Scan for the cell matching the given text and deliver its [X, Y] coordinate at center. 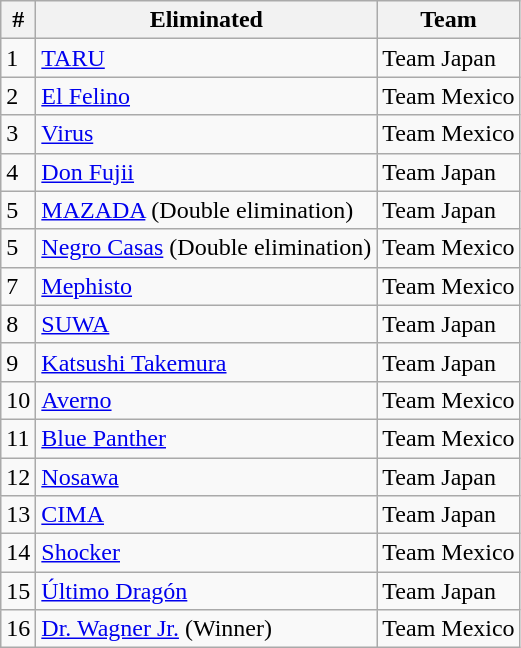
4 [18, 172]
7 [18, 286]
14 [18, 553]
Eliminated [206, 20]
2 [18, 96]
Virus [206, 134]
Dr. Wagner Jr. (Winner) [206, 629]
Don Fujii [206, 172]
Team [448, 20]
1 [18, 58]
El Felino [206, 96]
# [18, 20]
12 [18, 477]
Averno [206, 400]
10 [18, 400]
Mephisto [206, 286]
Blue Panther [206, 438]
3 [18, 134]
15 [18, 591]
Nosawa [206, 477]
TARU [206, 58]
11 [18, 438]
9 [18, 362]
16 [18, 629]
SUWA [206, 324]
13 [18, 515]
Shocker [206, 553]
Negro Casas (Double elimination) [206, 248]
CIMA [206, 515]
Último Dragón [206, 591]
Katsushi Takemura [206, 362]
8 [18, 324]
MAZADA (Double elimination) [206, 210]
